Capture the cell that displays the provided text and extract its (X, Y) central coordinate. 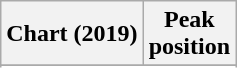
Peakposition (189, 34)
Chart (2019) (72, 34)
